Find where the given text appears and provide that cell's center as [x, y] coordinate. 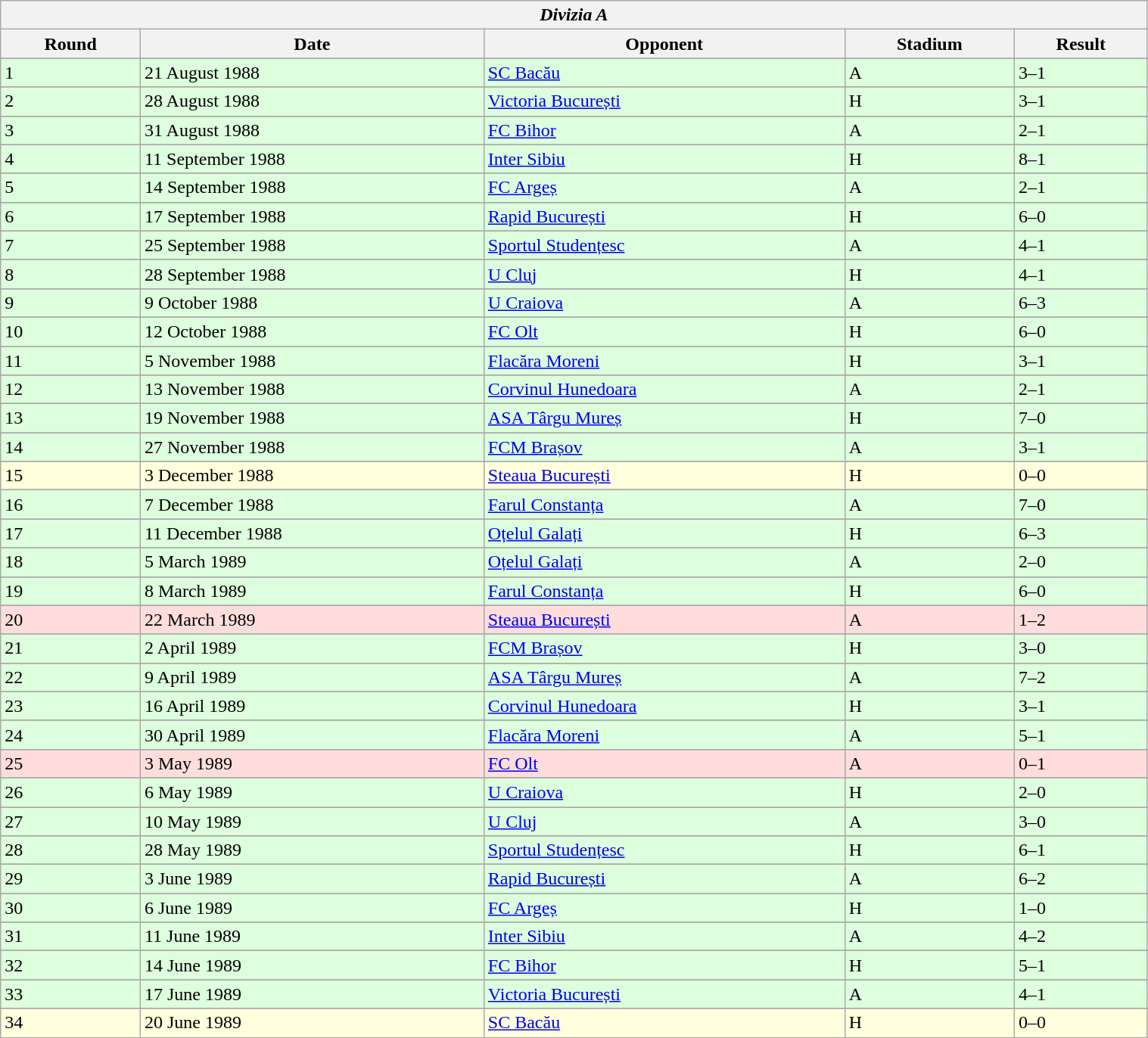
28 May 1989 [312, 850]
3 December 1988 [312, 476]
Date [312, 44]
18 [71, 562]
34 [71, 1023]
11 June 1989 [312, 937]
25 September 1988 [312, 245]
21 August 1988 [312, 73]
10 [71, 331]
16 [71, 505]
4–2 [1081, 937]
1 [71, 73]
6 June 1989 [312, 908]
17 September 1988 [312, 216]
19 [71, 591]
28 [71, 850]
17 [71, 533]
11 September 1988 [312, 159]
24 [71, 735]
20 June 1989 [312, 1023]
10 May 1989 [312, 821]
3 June 1989 [312, 879]
32 [71, 965]
8 [71, 274]
33 [71, 994]
30 April 1989 [312, 735]
12 October 1988 [312, 331]
4 [71, 159]
9 [71, 303]
11 [71, 361]
21 [71, 648]
2 [71, 101]
Divizia A [574, 15]
Result [1081, 44]
6–2 [1081, 879]
Round [71, 44]
26 [71, 792]
7 December 1988 [312, 505]
8 March 1989 [312, 591]
22 March 1989 [312, 620]
17 June 1989 [312, 994]
7 [71, 245]
6–1 [1081, 850]
14 September 1988 [312, 188]
20 [71, 620]
19 November 1988 [312, 418]
13 [71, 418]
3 May 1989 [312, 763]
30 [71, 908]
Stadium [929, 44]
31 August 1988 [312, 130]
25 [71, 763]
2 April 1989 [312, 648]
15 [71, 476]
31 [71, 937]
1–2 [1081, 620]
12 [71, 390]
9 April 1989 [312, 677]
29 [71, 879]
6 May 1989 [312, 792]
13 November 1988 [312, 390]
27 November 1988 [312, 447]
1–0 [1081, 908]
14 June 1989 [312, 965]
27 [71, 821]
11 December 1988 [312, 533]
0–1 [1081, 763]
16 April 1989 [312, 706]
6 [71, 216]
28 August 1988 [312, 101]
3 [71, 130]
28 September 1988 [312, 274]
5 [71, 188]
8–1 [1081, 159]
7–2 [1081, 677]
23 [71, 706]
5 March 1989 [312, 562]
9 October 1988 [312, 303]
Opponent [664, 44]
22 [71, 677]
14 [71, 447]
5 November 1988 [312, 361]
